Identify which cell holds the provided text, then report its (X, Y) central coordinate. 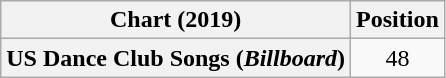
Position (398, 20)
Chart (2019) (176, 20)
US Dance Club Songs (Billboard) (176, 58)
48 (398, 58)
